Scan for the cell matching the given text and deliver its (x, y) coordinate at center. 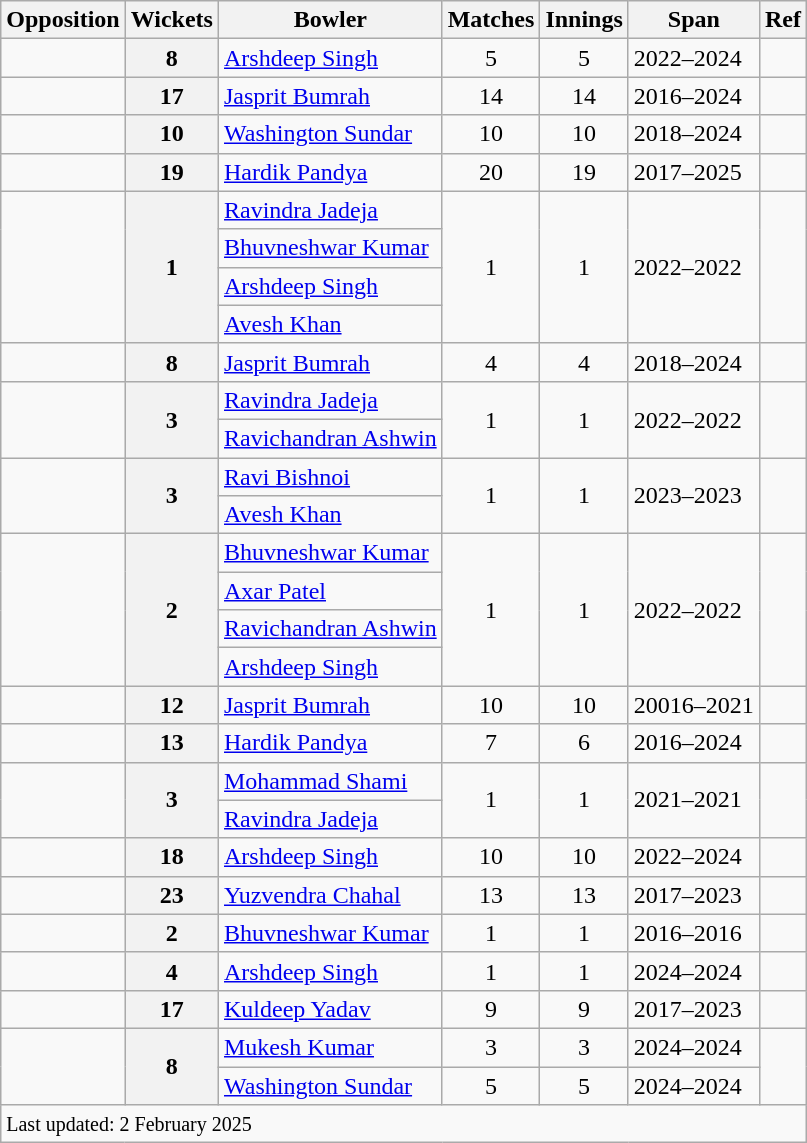
Mohammad Shami (330, 781)
2021–2021 (694, 800)
Span (694, 20)
20 (491, 172)
Last updated: 2 February 2025 (404, 1124)
Yuzvendra Chahal (330, 895)
18 (172, 857)
Wickets (172, 20)
2017–2025 (694, 172)
6 (584, 743)
Bowler (330, 20)
2016–2016 (694, 933)
12 (172, 705)
7 (491, 743)
Mukesh Kumar (330, 1047)
Matches (491, 20)
20016–2021 (694, 705)
Innings (584, 20)
Axar Patel (330, 591)
Opposition (63, 20)
2023–2023 (694, 496)
Kuldeep Yadav (330, 1009)
Ref (782, 20)
23 (172, 895)
Ravi Bishnoi (330, 477)
